Return [x, y] of the center of cell containing provided text 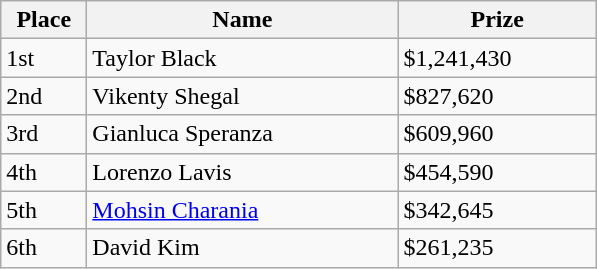
Lorenzo Lavis [242, 172]
Vikenty Shegal [242, 96]
Place [44, 20]
$454,590 [498, 172]
Mohsin Charania [242, 210]
Name [242, 20]
6th [44, 248]
David Kim [242, 248]
$827,620 [498, 96]
3rd [44, 134]
1st [44, 58]
$609,960 [498, 134]
Gianluca Speranza [242, 134]
2nd [44, 96]
4th [44, 172]
$1,241,430 [498, 58]
$342,645 [498, 210]
$261,235 [498, 248]
5th [44, 210]
Prize [498, 20]
Taylor Black [242, 58]
